Output the (x, y) coordinate of the center of the cell containing the given text.  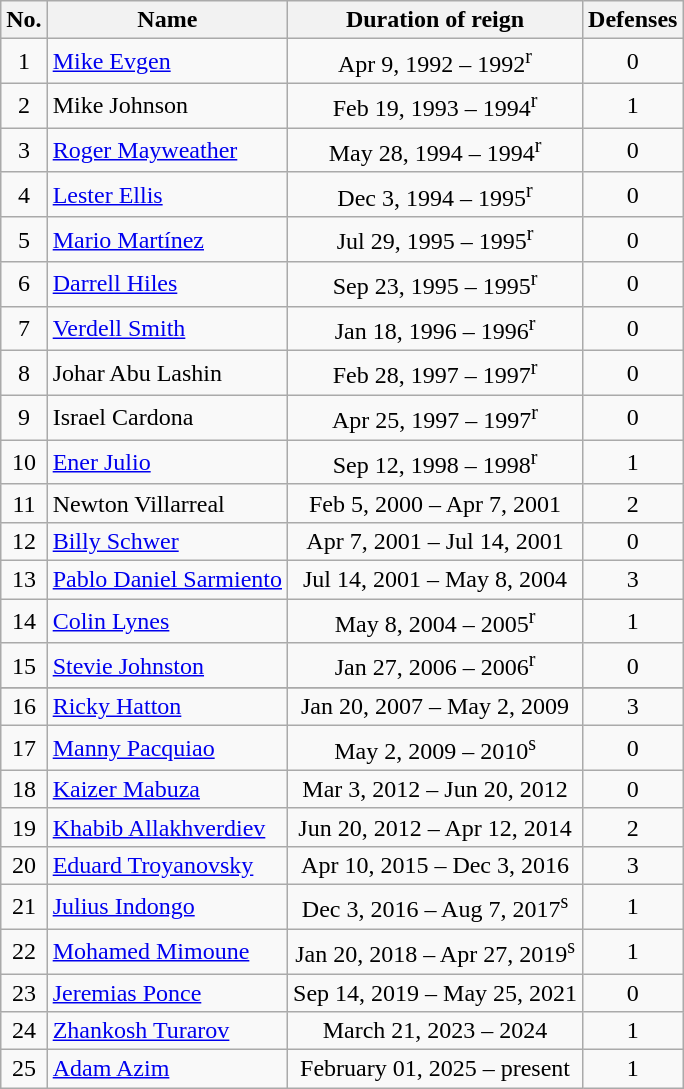
Julius Indongo (167, 906)
Jan 18, 1996 – 1996r (436, 328)
Pablo Daniel Sarmiento (167, 579)
12 (24, 541)
Mike Johnson (167, 106)
Kaizer Mabuza (167, 789)
8 (24, 374)
15 (24, 666)
Jeremias Ponce (167, 993)
May 2, 2009 – 2010s (436, 748)
Billy Schwer (167, 541)
Johar Abu Lashin (167, 374)
4 (24, 194)
Eduard Troyanovsky (167, 865)
Stevie Johnston (167, 666)
23 (24, 993)
Mike Evgen (167, 62)
Defenses (633, 20)
21 (24, 906)
Colin Lynes (167, 622)
Dec 3, 1994 – 1995r (436, 194)
Sep 23, 1995 – 1995r (436, 284)
Darrell Hiles (167, 284)
Zhankosh Turarov (167, 1031)
10 (24, 462)
Dec 3, 2016 – Aug 7, 2017s (436, 906)
25 (24, 1069)
Apr 25, 1997 – 1997r (436, 418)
Apr 9, 1992 – 1992r (436, 62)
19 (24, 827)
Apr 7, 2001 – Jul 14, 2001 (436, 541)
14 (24, 622)
Verdell Smith (167, 328)
Feb 5, 2000 – Apr 7, 2001 (436, 503)
No. (24, 20)
20 (24, 865)
Feb 28, 1997 – 1997r (436, 374)
Mario Martínez (167, 240)
Jan 20, 2007 – May 2, 2009 (436, 707)
Sep 14, 2019 – May 25, 2021 (436, 993)
5 (24, 240)
Feb 19, 1993 – 1994r (436, 106)
Jun 20, 2012 – Apr 12, 2014 (436, 827)
May 28, 1994 – 1994r (436, 150)
7 (24, 328)
Roger Mayweather (167, 150)
24 (24, 1031)
Newton Villarreal (167, 503)
Sep 12, 1998 – 1998r (436, 462)
11 (24, 503)
17 (24, 748)
Ener Julio (167, 462)
May 8, 2004 – 2005r (436, 622)
Jan 27, 2006 – 2006r (436, 666)
Apr 10, 2015 – Dec 3, 2016 (436, 865)
Adam Azim (167, 1069)
6 (24, 284)
18 (24, 789)
February 01, 2025 – present (436, 1069)
March 21, 2023 – 2024 (436, 1031)
13 (24, 579)
Ricky Hatton (167, 707)
9 (24, 418)
Khabib Allakhverdiev (167, 827)
Jan 20, 2018 – Apr 27, 2019s (436, 952)
Mohamed Mimoune (167, 952)
Lester Ellis (167, 194)
Duration of reign (436, 20)
Israel Cardona (167, 418)
Jul 29, 1995 – 1995r (436, 240)
16 (24, 707)
Manny Pacquiao (167, 748)
Mar 3, 2012 – Jun 20, 2012 (436, 789)
22 (24, 952)
Name (167, 20)
Jul 14, 2001 – May 8, 2004 (436, 579)
